Scan for the cell matching the given text and deliver its [x, y] coordinate at center. 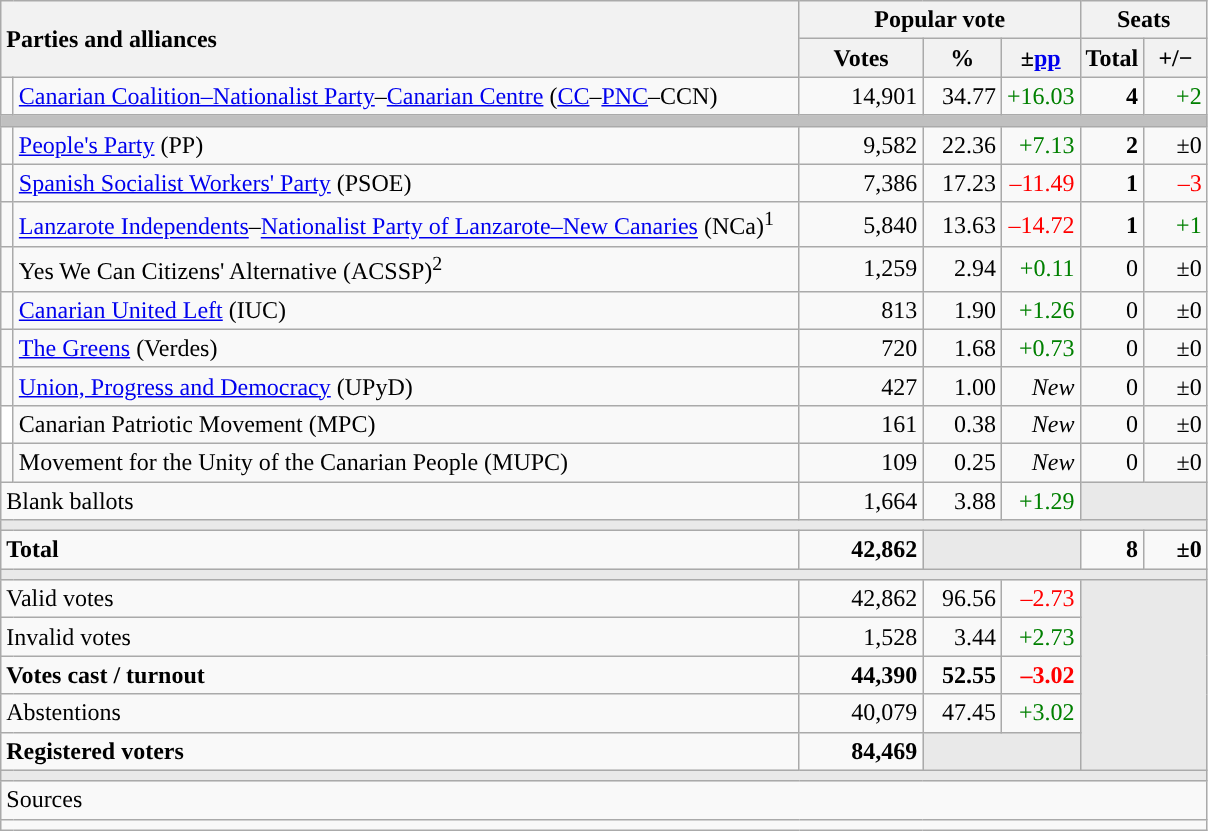
–11.49 [1040, 183]
1.00 [962, 386]
Votes cast / turnout [400, 675]
3.44 [962, 637]
–3.02 [1040, 675]
Spanish Socialist Workers' Party (PSOE) [406, 183]
Sources [604, 800]
47.45 [962, 713]
1,664 [861, 501]
7,386 [861, 183]
13.63 [962, 224]
+2 [1176, 96]
109 [861, 462]
Abstentions [400, 713]
+0.11 [1040, 270]
+1.29 [1040, 501]
Popular vote [940, 20]
8 [1112, 550]
84,469 [861, 751]
44,390 [861, 675]
40,079 [861, 713]
+16.03 [1040, 96]
Lanzarote Independents–Nationalist Party of Lanzarote–New Canaries (NCa)1 [406, 224]
Blank ballots [400, 501]
+7.13 [1040, 145]
0.38 [962, 424]
–2.73 [1040, 599]
427 [861, 386]
Seats [1144, 20]
+1 [1176, 224]
9,582 [861, 145]
Yes We Can Citizens' Alternative (ACSSP)2 [406, 270]
The Greens (Verdes) [406, 348]
Valid votes [400, 599]
720 [861, 348]
Movement for the Unity of the Canarian People (MUPC) [406, 462]
Votes [861, 58]
0.25 [962, 462]
1,259 [861, 270]
14,901 [861, 96]
+3.02 [1040, 713]
Union, Progress and Democracy (UPyD) [406, 386]
17.23 [962, 183]
+2.73 [1040, 637]
22.36 [962, 145]
34.77 [962, 96]
161 [861, 424]
96.56 [962, 599]
2.94 [962, 270]
4 [1112, 96]
813 [861, 310]
1,528 [861, 637]
+0.73 [1040, 348]
Invalid votes [400, 637]
52.55 [962, 675]
People's Party (PP) [406, 145]
1.90 [962, 310]
5,840 [861, 224]
Canarian Coalition–Nationalist Party–Canarian Centre (CC–PNC–CCN) [406, 96]
1.68 [962, 348]
Canarian United Left (IUC) [406, 310]
% [962, 58]
–14.72 [1040, 224]
2 [1112, 145]
Canarian Patriotic Movement (MPC) [406, 424]
Parties and alliances [400, 39]
±pp [1040, 58]
–3 [1176, 183]
Registered voters [400, 751]
3.88 [962, 501]
+/− [1176, 58]
+1.26 [1040, 310]
